Scan for the cell matching the given text and deliver its [X, Y] coordinate at center. 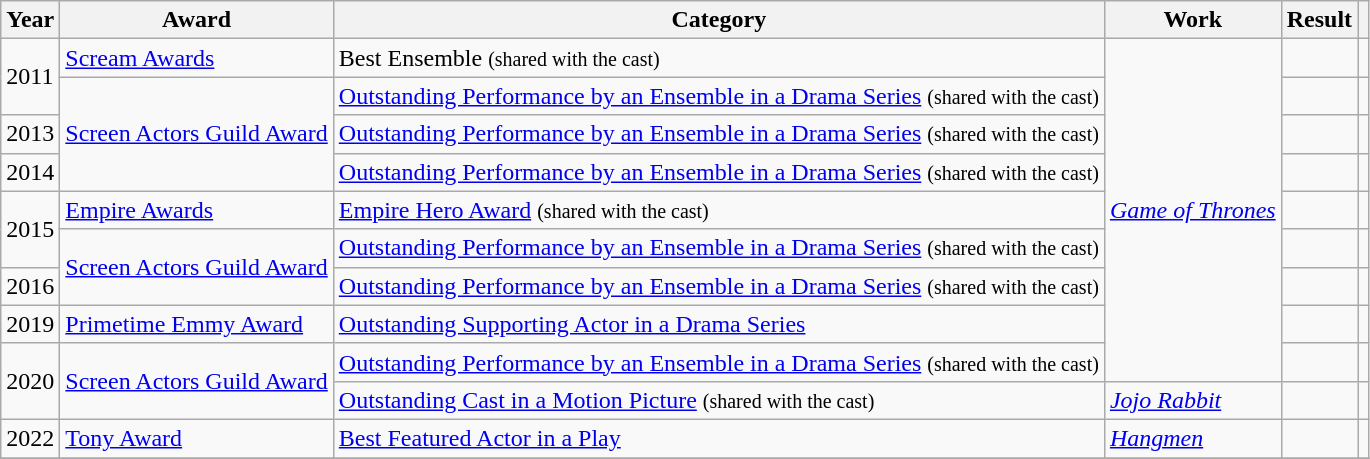
2014 [30, 172]
Best Ensemble (shared with the cast) [718, 58]
Category [718, 20]
2016 [30, 286]
Empire Awards [196, 210]
Award [196, 20]
Tony Award [196, 438]
2011 [30, 77]
2019 [30, 324]
2015 [30, 229]
Year [30, 20]
Game of Thrones [1192, 210]
Work [1192, 20]
Best Featured Actor in a Play [718, 438]
Scream Awards [196, 58]
Hangmen [1192, 438]
Empire Hero Award (shared with the cast) [718, 210]
2020 [30, 381]
Jojo Rabbit [1192, 400]
Result [1319, 20]
Outstanding Cast in a Motion Picture (shared with the cast) [718, 400]
Primetime Emmy Award [196, 324]
2022 [30, 438]
Outstanding Supporting Actor in a Drama Series [718, 324]
2013 [30, 134]
